Detect which cell encompasses the target text, then output its (x, y) center coordinate. 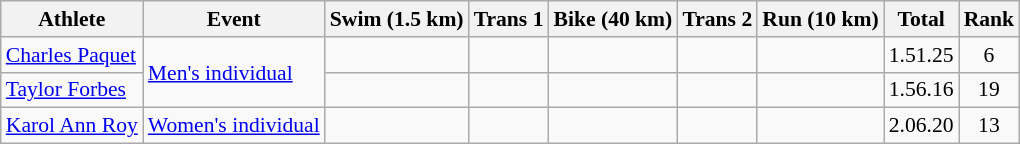
Swim (1.5 km) (397, 19)
13 (990, 126)
Trans 1 (509, 19)
Bike (40 km) (614, 19)
6 (990, 55)
1.51.25 (922, 55)
Run (10 km) (820, 19)
2.06.20 (922, 126)
1.56.16 (922, 90)
Rank (990, 19)
Total (922, 19)
19 (990, 90)
Taylor Forbes (72, 90)
Athlete (72, 19)
Men's individual (234, 72)
Trans 2 (717, 19)
Karol Ann Roy (72, 126)
Women's individual (234, 126)
Event (234, 19)
Charles Paquet (72, 55)
